Locate the cell with the specified text and output its (x, y) center coordinate. 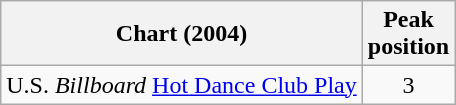
3 (408, 85)
Chart (2004) (182, 34)
Peakposition (408, 34)
U.S. Billboard Hot Dance Club Play (182, 85)
